Find where the given text appears and provide that cell's center as [x, y] coordinate. 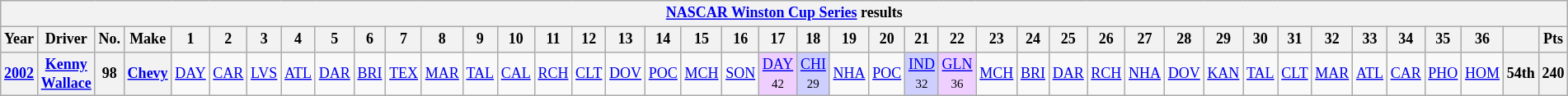
DAY42 [778, 74]
17 [778, 39]
28 [1184, 39]
HOM [1482, 74]
13 [626, 39]
20 [887, 39]
16 [740, 39]
CAL [516, 74]
Make [148, 39]
23 [997, 39]
KAN [1223, 74]
32 [1332, 39]
15 [702, 39]
6 [369, 39]
7 [404, 39]
21 [922, 39]
NASCAR Winston Cup Series results [785, 13]
25 [1068, 39]
Pts [1553, 39]
18 [814, 39]
9 [480, 39]
GLN36 [957, 74]
14 [663, 39]
LVS [264, 74]
Chevy [148, 74]
12 [589, 39]
29 [1223, 39]
IND32 [922, 74]
DAY [190, 74]
19 [849, 39]
30 [1261, 39]
TEX [404, 74]
240 [1553, 74]
36 [1482, 39]
11 [553, 39]
54th [1520, 74]
35 [1443, 39]
98 [109, 74]
24 [1034, 39]
2 [228, 39]
2002 [20, 74]
Driver [66, 39]
26 [1106, 39]
33 [1370, 39]
10 [516, 39]
4 [298, 39]
31 [1294, 39]
CHI29 [814, 74]
No. [109, 39]
8 [442, 39]
5 [335, 39]
27 [1145, 39]
PHO [1443, 74]
Year [20, 39]
1 [190, 39]
34 [1406, 39]
SON [740, 74]
22 [957, 39]
3 [264, 39]
Kenny Wallace [66, 74]
